Pinpoint the cell where the given text exists, returning its [X, Y] midpoint coordinate. 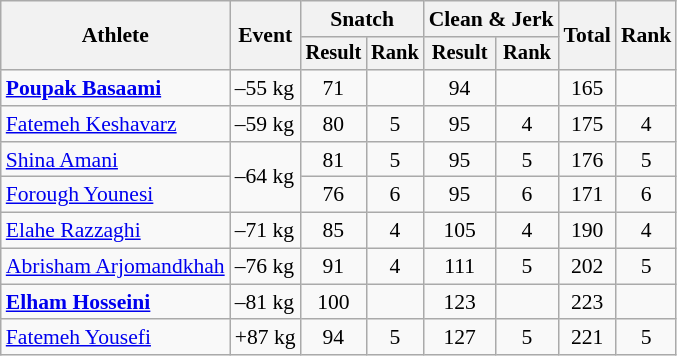
Event [266, 36]
Fatemeh Yousefi [116, 338]
81 [334, 160]
–76 kg [266, 267]
223 [588, 302]
–71 kg [266, 231]
Athlete [116, 36]
–81 kg [266, 302]
Poupak Basaami [116, 88]
Clean & Jerk [492, 19]
Forough Younesi [116, 195]
+87 kg [266, 338]
71 [334, 88]
91 [334, 267]
–55 kg [266, 88]
123 [460, 302]
176 [588, 160]
221 [588, 338]
202 [588, 267]
Elahe Razzaghi [116, 231]
85 [334, 231]
171 [588, 195]
190 [588, 231]
111 [460, 267]
80 [334, 124]
–64 kg [266, 178]
Abrisham Arjomandkhah [116, 267]
76 [334, 195]
Snatch [362, 19]
175 [588, 124]
165 [588, 88]
100 [334, 302]
Shina Amani [116, 160]
127 [460, 338]
Elham Hosseini [116, 302]
Fatemeh Keshavarz [116, 124]
Total [588, 36]
–59 kg [266, 124]
105 [460, 231]
